Extract the (X, Y) coordinate from the center of the cell holding the provided text.  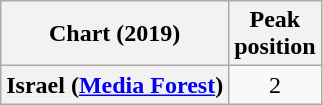
Peakposition (275, 34)
Chart (2019) (115, 34)
Israel (Media Forest) (115, 85)
2 (275, 85)
